Find where the given text appears and provide that cell's center as [x, y] coordinate. 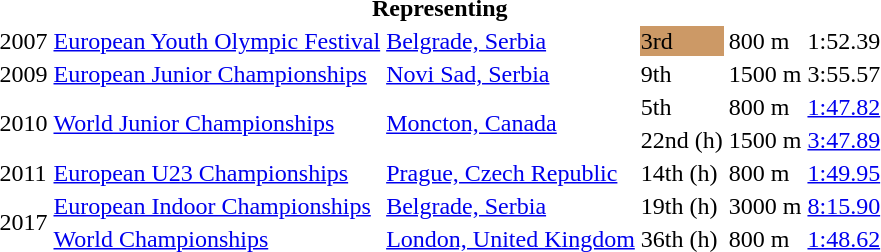
European U23 Championships [217, 173]
European Junior Championships [217, 74]
Prague, Czech Republic [511, 173]
19th (h) [682, 206]
Novi Sad, Serbia [511, 74]
European Youth Olympic Festival [217, 41]
5th [682, 107]
European Indoor Championships [217, 206]
3rd [682, 41]
Moncton, Canada [511, 124]
14th (h) [682, 173]
22nd (h) [682, 140]
9th [682, 74]
3000 m [765, 206]
World Junior Championships [217, 124]
